Find where the given text appears and provide that cell's center as [x, y] coordinate. 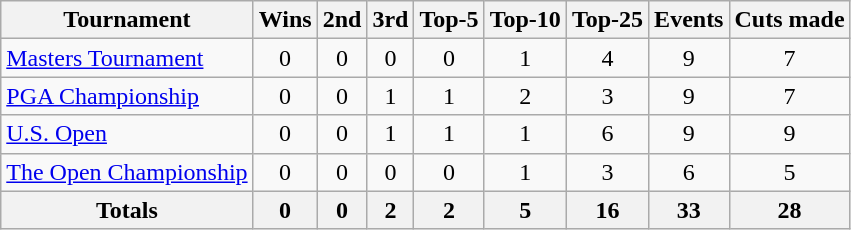
Events [689, 20]
3rd [390, 20]
U.S. Open [127, 134]
28 [790, 210]
Wins [285, 20]
16 [607, 210]
Tournament [127, 20]
PGA Championship [127, 96]
The Open Championship [127, 172]
Masters Tournament [127, 58]
Top-5 [449, 20]
Top-10 [525, 20]
Totals [127, 210]
4 [607, 58]
Cuts made [790, 20]
33 [689, 210]
Top-25 [607, 20]
2nd [342, 20]
